Pinpoint the cell where the given text exists, returning its [x, y] midpoint coordinate. 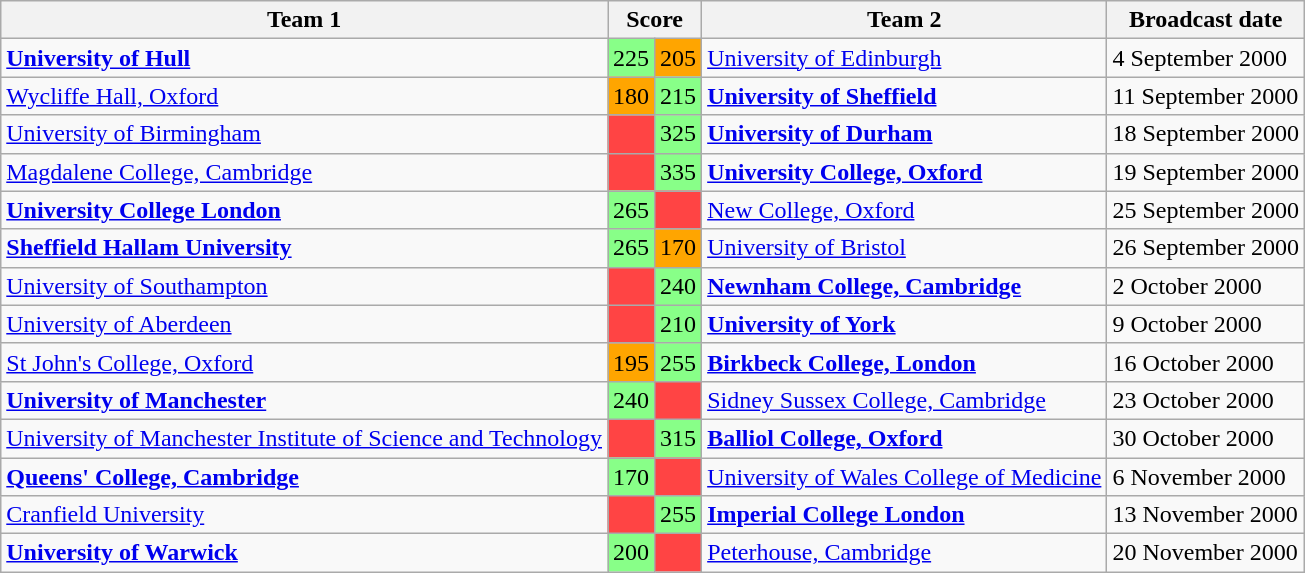
215 [678, 96]
University of Durham [904, 134]
Score [655, 20]
University of Hull [304, 58]
Peterhouse, Cambridge [904, 553]
2 October 2000 [1206, 286]
University College, Oxford [904, 172]
225 [632, 58]
Balliol College, Oxford [904, 438]
315 [678, 438]
University of Sheffield [904, 96]
210 [678, 324]
University of Warwick [304, 553]
University of Manchester Institute of Science and Technology [304, 438]
University of Wales College of Medicine [904, 477]
11 September 2000 [1206, 96]
180 [632, 96]
Sidney Sussex College, Cambridge [904, 400]
Sheffield Hallam University [304, 248]
University of Manchester [304, 400]
University of Edinburgh [904, 58]
16 October 2000 [1206, 362]
University of York [904, 324]
New College, Oxford [904, 210]
Newnham College, Cambridge [904, 286]
26 September 2000 [1206, 248]
Birkbeck College, London [904, 362]
Queens' College, Cambridge [304, 477]
18 September 2000 [1206, 134]
335 [678, 172]
25 September 2000 [1206, 210]
19 September 2000 [1206, 172]
325 [678, 134]
Magdalene College, Cambridge [304, 172]
Cranfield University [304, 515]
6 November 2000 [1206, 477]
9 October 2000 [1206, 324]
University of Aberdeen [304, 324]
Team 2 [904, 20]
University College London [304, 210]
St John's College, Oxford [304, 362]
Broadcast date [1206, 20]
20 November 2000 [1206, 553]
30 October 2000 [1206, 438]
University of Birmingham [304, 134]
University of Bristol [904, 248]
200 [632, 553]
Imperial College London [904, 515]
4 September 2000 [1206, 58]
University of Southampton [304, 286]
Team 1 [304, 20]
205 [678, 58]
195 [632, 362]
23 October 2000 [1206, 400]
13 November 2000 [1206, 515]
Wycliffe Hall, Oxford [304, 96]
